Output the [x, y] coordinate of the center of the cell containing the given text.  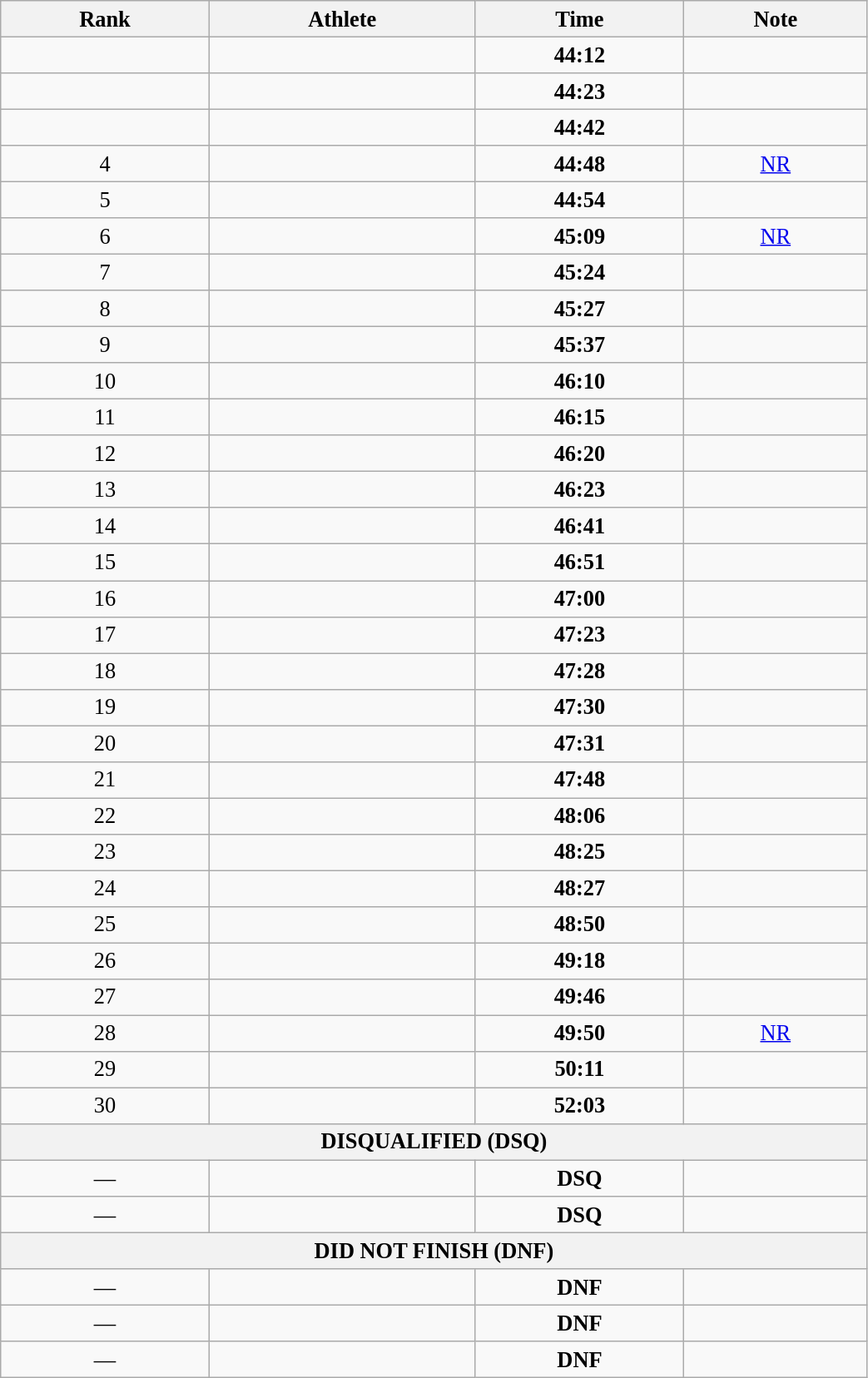
Note [776, 18]
47:48 [579, 780]
46:10 [579, 381]
52:03 [579, 1106]
30 [105, 1106]
45:09 [579, 236]
48:06 [579, 815]
27 [105, 997]
24 [105, 888]
8 [105, 309]
44:12 [579, 55]
44:54 [579, 200]
11 [105, 417]
Rank [105, 18]
DISQUALIFIED (DSQ) [434, 1142]
6 [105, 236]
19 [105, 707]
46:23 [579, 489]
50:11 [579, 1069]
13 [105, 489]
DID NOT FINISH (DNF) [434, 1251]
44:23 [579, 91]
49:50 [579, 1033]
5 [105, 200]
44:48 [579, 164]
20 [105, 743]
4 [105, 164]
26 [105, 961]
17 [105, 635]
47:31 [579, 743]
Time [579, 18]
25 [105, 924]
49:18 [579, 961]
15 [105, 563]
29 [105, 1069]
12 [105, 454]
23 [105, 852]
48:25 [579, 852]
48:27 [579, 888]
22 [105, 815]
9 [105, 344]
45:27 [579, 309]
21 [105, 780]
46:51 [579, 563]
18 [105, 671]
45:37 [579, 344]
16 [105, 598]
47:00 [579, 598]
47:28 [579, 671]
44:42 [579, 127]
45:24 [579, 272]
47:23 [579, 635]
46:41 [579, 526]
48:50 [579, 924]
28 [105, 1033]
14 [105, 526]
49:46 [579, 997]
Athlete [342, 18]
7 [105, 272]
10 [105, 381]
46:20 [579, 454]
46:15 [579, 417]
47:30 [579, 707]
